From the cell containing the given text, extract its center point as [x, y] coordinate. 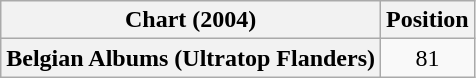
Chart (2004) [191, 20]
81 [428, 58]
Position [428, 20]
Belgian Albums (Ultratop Flanders) [191, 58]
